Search for the cell housing the specified text and yield its [X, Y] center coordinate. 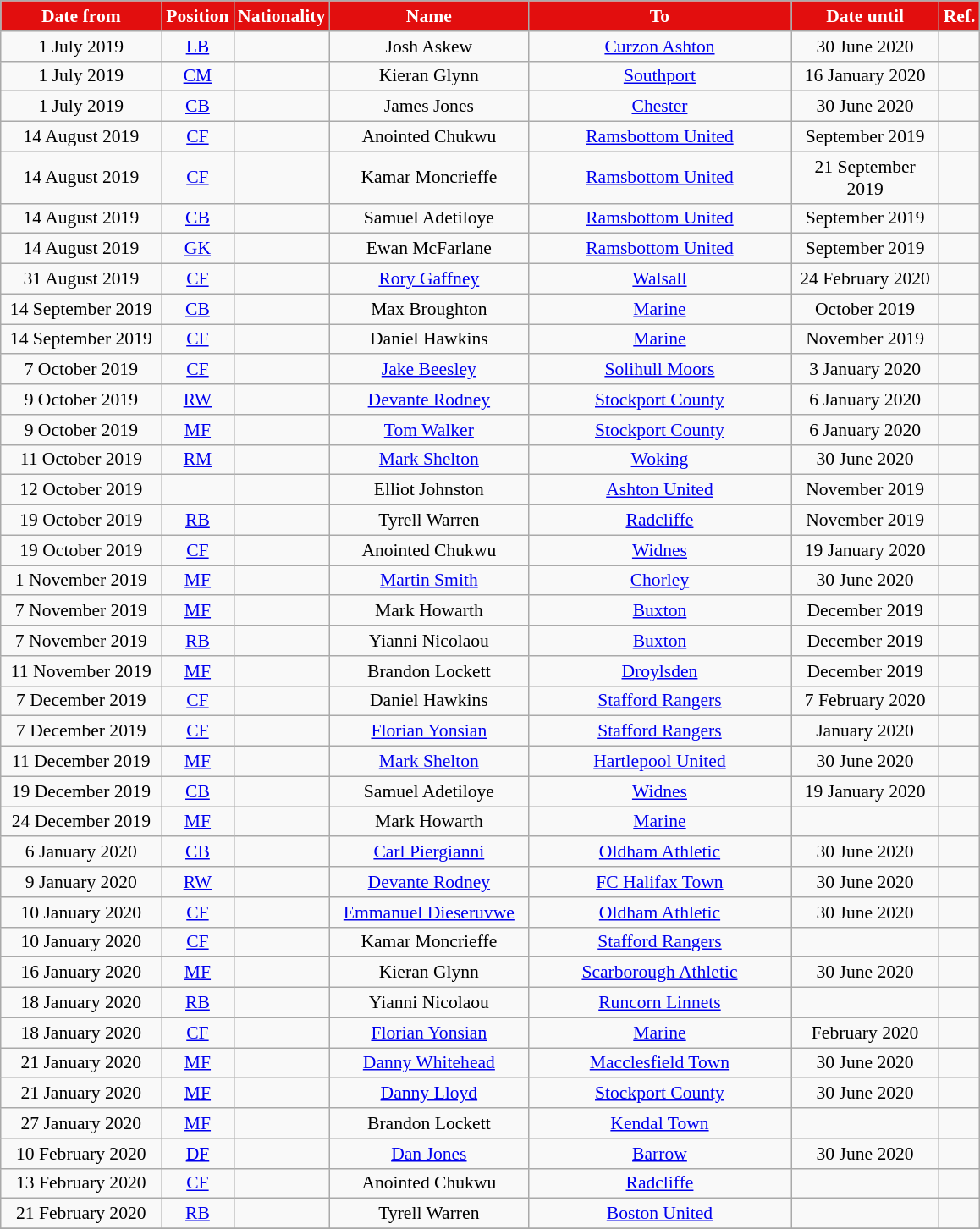
Kendal Town [659, 1123]
19 December 2019 [81, 791]
Ashton United [659, 490]
Ref. [960, 16]
Martin Smith [428, 581]
Elliot Johnston [428, 490]
Macclesfield Town [659, 1063]
Woking [659, 460]
October 2019 [865, 309]
7 October 2019 [81, 370]
RM [198, 460]
GK [198, 249]
27 January 2020 [81, 1123]
Hartlepool United [659, 762]
January 2020 [865, 731]
Scarborough Athletic [659, 973]
9 January 2020 [81, 882]
31 August 2019 [81, 279]
21 September 2019 [865, 178]
Boston United [659, 1214]
Jake Beesley [428, 370]
11 October 2019 [81, 460]
Max Broughton [428, 309]
Curzon Ashton [659, 47]
Droylsden [659, 671]
James Jones [428, 107]
Ewan McFarlane [428, 249]
Name [428, 16]
Date from [81, 16]
Nationality [281, 16]
13 February 2020 [81, 1183]
1 November 2019 [81, 581]
Walsall [659, 279]
11 November 2019 [81, 671]
DF [198, 1154]
Chorley [659, 581]
24 February 2020 [865, 279]
21 February 2020 [81, 1214]
7 February 2020 [865, 701]
Dan Jones [428, 1154]
Danny Lloyd [428, 1094]
Solihull Moors [659, 370]
Runcorn Linnets [659, 1003]
February 2020 [865, 1033]
11 December 2019 [81, 762]
Josh Askew [428, 47]
Danny Whitehead [428, 1063]
LB [198, 47]
Date until [865, 16]
Tom Walker [428, 430]
3 January 2020 [865, 370]
Rory Gaffney [428, 279]
Chester [659, 107]
Position [198, 16]
CM [198, 76]
Carl Piergianni [428, 852]
Emmanuel Dieseruvwe [428, 912]
Barrow [659, 1154]
FC Halifax Town [659, 882]
12 October 2019 [81, 490]
24 December 2019 [81, 822]
To [659, 16]
Southport [659, 76]
10 February 2020 [81, 1154]
